Search for the cell housing the specified text and yield its [X, Y] center coordinate. 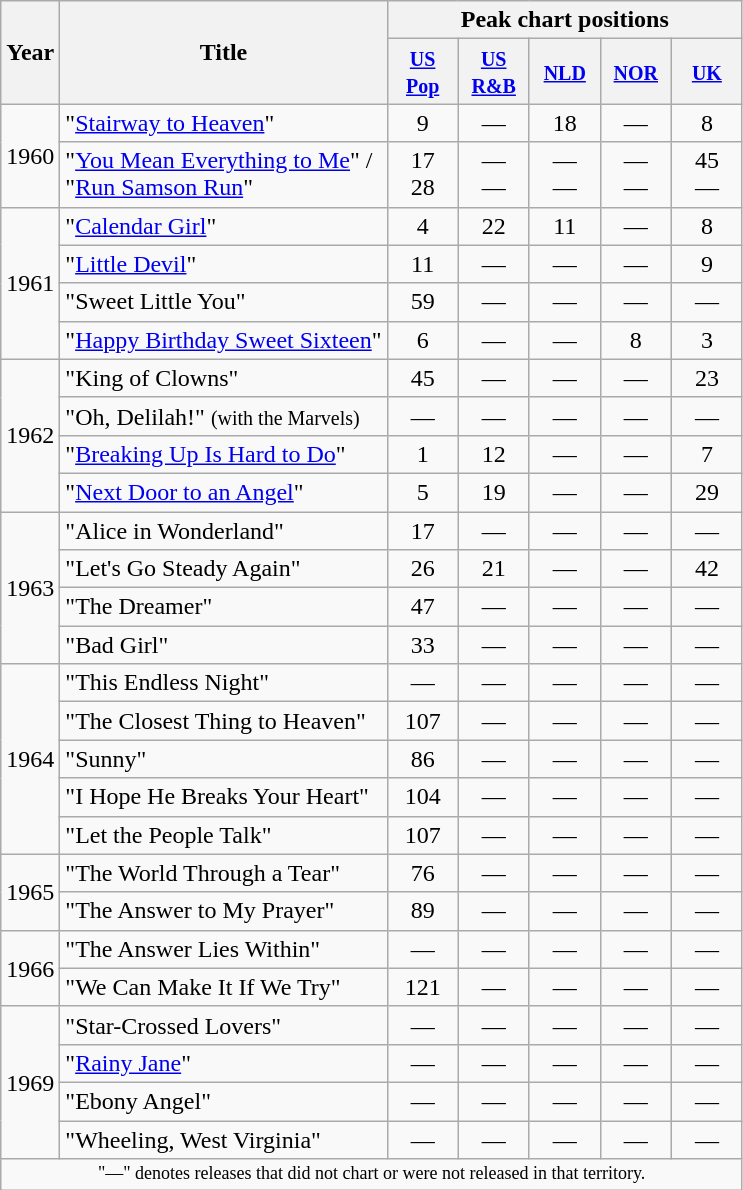
21 [494, 569]
"Sweet Little You" [224, 302]
"We Can Make It If We Try" [224, 987]
7 [706, 454]
1960 [30, 156]
76 [422, 873]
"The Answer to My Prayer" [224, 911]
23 [706, 378]
104 [422, 797]
US Pop [422, 72]
45— [706, 174]
"The Dreamer" [224, 607]
US R&B [494, 72]
1966 [30, 968]
26 [422, 569]
"Ebony Angel" [224, 1101]
"Wheeling, West Virginia" [224, 1139]
18 [564, 123]
"The World Through a Tear" [224, 873]
NOR [636, 72]
Peak chart positions [564, 20]
"Calendar Girl" [224, 226]
1961 [30, 283]
6 [422, 340]
1962 [30, 435]
"Next Door to an Angel" [224, 492]
Year [30, 52]
59 [422, 302]
"—" denotes releases that did not chart or were not released in that territory. [372, 1174]
47 [422, 607]
Title [224, 52]
"The Answer Lies Within" [224, 949]
"Stairway to Heaven" [224, 123]
"Happy Birthday Sweet Sixteen" [224, 340]
1963 [30, 588]
12 [494, 454]
"Bad Girl" [224, 645]
19 [494, 492]
1964 [30, 759]
"Breaking Up Is Hard to Do" [224, 454]
"Sunny" [224, 759]
"I Hope He Breaks Your Heart" [224, 797]
17 [422, 531]
1 [422, 454]
"This Endless Night" [224, 683]
29 [706, 492]
"You Mean Everything to Me" /"Run Samson Run" [224, 174]
33 [422, 645]
"Let the People Talk" [224, 835]
NLD [564, 72]
42 [706, 569]
86 [422, 759]
1965 [30, 892]
"Little Devil" [224, 264]
1728 [422, 174]
5 [422, 492]
"Rainy Jane" [224, 1063]
45 [422, 378]
89 [422, 911]
"Let's Go Steady Again" [224, 569]
"Star-Crossed Lovers" [224, 1025]
22 [494, 226]
3 [706, 340]
"Oh, Delilah!" (with the Marvels) [224, 416]
"Alice in Wonderland" [224, 531]
"King of Clowns" [224, 378]
UK [706, 72]
1969 [30, 1082]
4 [422, 226]
121 [422, 987]
"The Closest Thing to Heaven" [224, 721]
